Provide the [X, Y] coordinate of the cell's center where the given text is located.  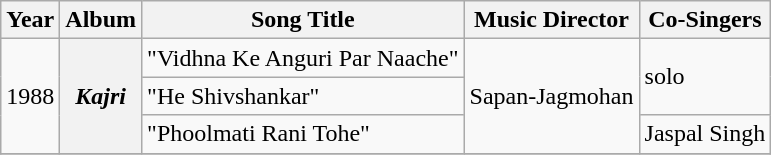
"Phoolmati Rani Tohe" [303, 134]
Album [101, 20]
solo [705, 77]
1988 [30, 96]
Co-Singers [705, 20]
"He Shivshankar" [303, 96]
Kajri [101, 96]
"Vidhna Ke Anguri Par Naache" [303, 58]
Sapan-Jagmohan [552, 96]
Song Title [303, 20]
Year [30, 20]
Jaspal Singh [705, 134]
Music Director [552, 20]
